Pinpoint the cell where the given text exists, returning its [x, y] midpoint coordinate. 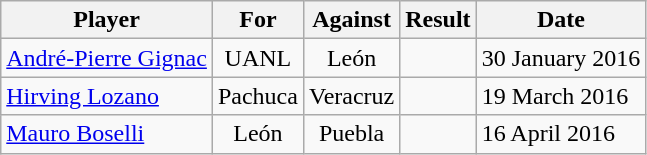
Mauro Boselli [107, 134]
Date [561, 20]
UANL [258, 58]
Against [351, 20]
For [258, 20]
André-Pierre Gignac [107, 58]
Pachuca [258, 96]
Puebla [351, 134]
Hirving Lozano [107, 96]
16 April 2016 [561, 134]
Result [438, 20]
19 March 2016 [561, 96]
Player [107, 20]
Veracruz [351, 96]
30 January 2016 [561, 58]
